Return the [x, y] coordinate for the center point of the cell that contains the specified text.  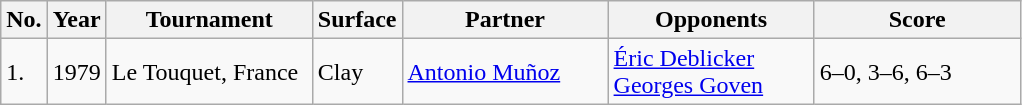
6–0, 3–6, 6–3 [917, 72]
Partner [505, 20]
Antonio Muñoz [505, 72]
Surface [357, 20]
Clay [357, 72]
1. [24, 72]
Tournament [209, 20]
No. [24, 20]
1979 [76, 72]
Le Touquet, France [209, 72]
Score [917, 20]
Éric Deblicker Georges Goven [711, 72]
Opponents [711, 20]
Year [76, 20]
